Provide the (X, Y) coordinate of the cell's center where the given text is located.  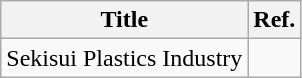
Sekisui Plastics Industry (124, 58)
Ref. (274, 20)
Title (124, 20)
